Locate the cell with the specified text and output its [x, y] center coordinate. 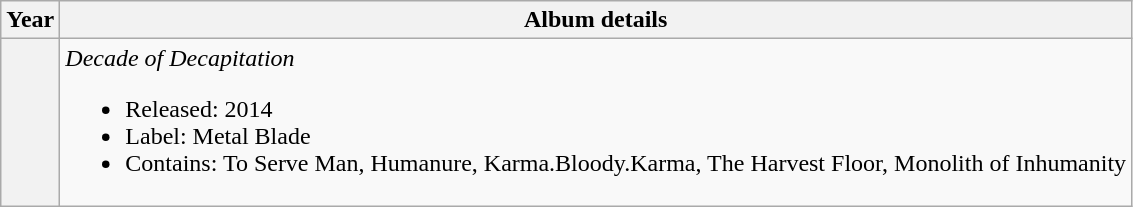
Year [30, 20]
Decade of DecapitationReleased: 2014Label: Metal BladeContains: To Serve Man, Humanure, Karma.Bloody.Karma, The Harvest Floor, Monolith of Inhumanity [596, 122]
Album details [596, 20]
